Locate the cell with the specified text and output its (x, y) center coordinate. 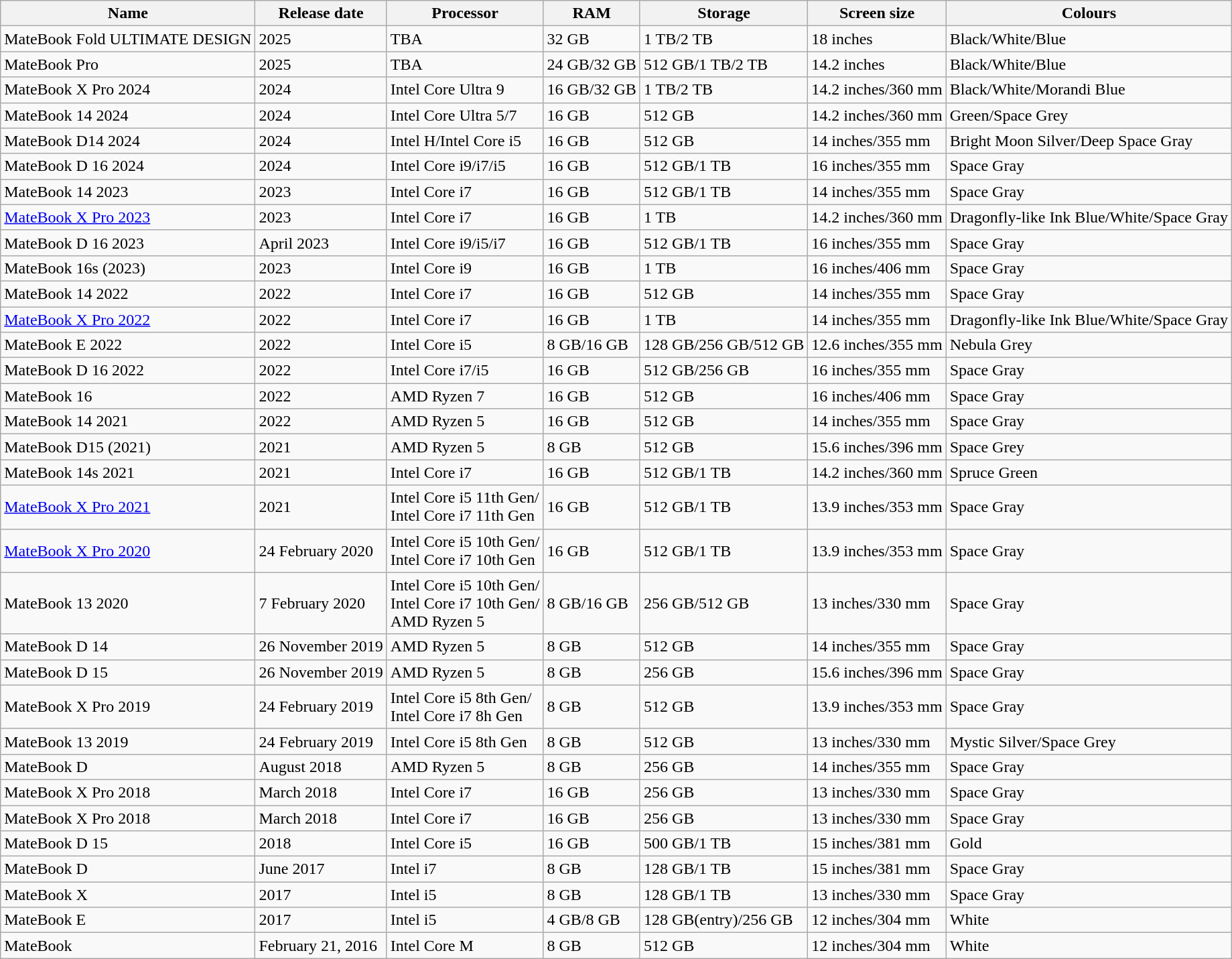
Processor (465, 13)
Intel Core i5 10th Gen/Intel Core i7 10th Gen (465, 551)
512 GB/256 GB (724, 371)
August 2018 (321, 767)
MateBook 13 2020 (128, 603)
MateBook 16s (2023) (128, 268)
Space Grey (1089, 447)
256 GB/512 GB (724, 603)
Name (128, 13)
MateBook 14 2024 (128, 115)
24 February 2020 (321, 551)
MateBook X Pro 2019 (128, 706)
Green/Space Grey (1089, 115)
Storage (724, 13)
Intel Core i9/i5/i7 (465, 243)
Screen size (877, 13)
MateBook D 16 2022 (128, 371)
April 2023 (321, 243)
Intel Core Ultra 9 (465, 90)
MateBook D 16 2023 (128, 243)
Intel Core i5 8th Gen (465, 741)
128 GB(entry)/256 GB (724, 920)
128 GB/256 GB/512 GB (724, 345)
2018 (321, 844)
Intel Core i7/i5 (465, 371)
512 GB/1 TB/2 TB (724, 64)
4 GB/8 GB (592, 920)
MateBook 14 2021 (128, 422)
MateBook 14 2023 (128, 192)
Colours (1089, 13)
Mystic Silver/Space Grey (1089, 741)
MateBook 16 (128, 396)
MateBook X Pro 2021 (128, 507)
7 February 2020 (321, 603)
MateBook D 14 (128, 647)
Intel Core i5 8th Gen/Intel Core i7 8h Gen (465, 706)
February 21, 2016 (321, 946)
MateBook 14s 2021 (128, 472)
MateBook E 2022 (128, 345)
MateBook X Pro 2023 (128, 217)
500 GB/1 TB (724, 844)
MateBook X (128, 895)
12.6 inches/355 mm (877, 345)
Bright Moon Silver/Deep Space Gray (1089, 141)
MateBook X Pro 2022 (128, 320)
RAM (592, 13)
MateBook D14 2024 (128, 141)
Black/White/Morandi Blue (1089, 90)
Intel Core M (465, 946)
18 inches (877, 39)
MateBook D15 (2021) (128, 447)
Intel Core i5 11th Gen/Intel Core i7 11th Gen (465, 507)
16 GB/32 GB (592, 90)
Spruce Green (1089, 472)
Nebula Grey (1089, 345)
MateBook X Pro 2020 (128, 551)
32 GB (592, 39)
Intel Core i5 10th Gen/Intel Core i7 10th Gen/AMD Ryzen 5 (465, 603)
Intel Core i9/i7/i5 (465, 166)
MateBook Fold ULTIMATE DESIGN (128, 39)
24 GB/32 GB (592, 64)
Intel H/Intel Core i5 (465, 141)
Release date (321, 13)
Gold (1089, 844)
Intel Core i9 (465, 268)
June 2017 (321, 869)
MateBook Pro (128, 64)
MateBook 14 2022 (128, 294)
MateBook 13 2019 (128, 741)
14.2 inches (877, 64)
AMD Ryzen 7 (465, 396)
Intel i7 (465, 869)
MateBook (128, 946)
MateBook X Pro 2024 (128, 90)
MateBook D 16 2024 (128, 166)
Intel Core Ultra 5/7 (465, 115)
MateBook E (128, 920)
